Provide the [x, y] coordinate of the cell's center where the given text is located.  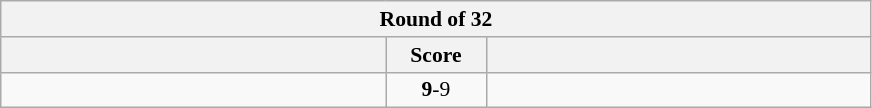
Score [436, 55]
9-9 [436, 90]
Round of 32 [436, 19]
